Identify which cell holds the provided text, then report its (X, Y) central coordinate. 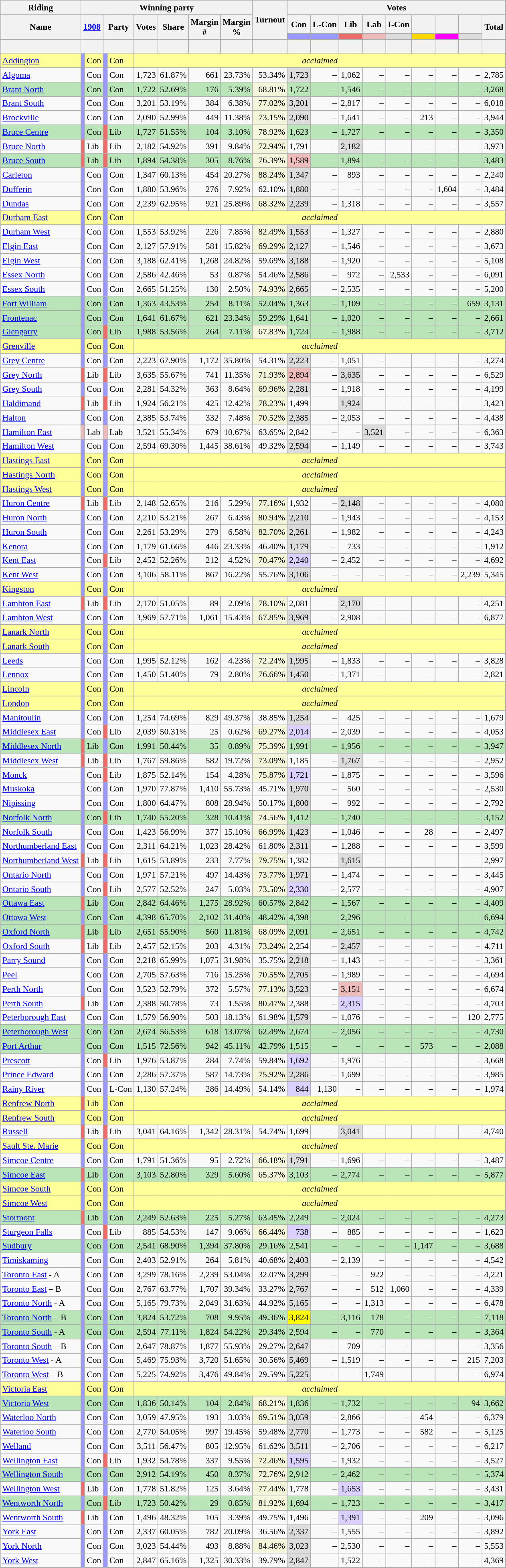
36.56% (270, 1532)
Sturgeon Falls (40, 1232)
18.13% (237, 1018)
30.56% (270, 1360)
2,462 (350, 1475)
54.44% (173, 1546)
Lanark North (40, 632)
4,199 (494, 389)
284 (204, 1060)
3,527 (494, 1461)
57.21% (173, 875)
50.78% (173, 1004)
2.84% (237, 1403)
203 (204, 946)
75.93% (173, 1360)
4,730 (494, 1032)
4,907 (494, 889)
57.37% (173, 1075)
1,696 (350, 1161)
329 (204, 1175)
1,023 (204, 846)
4.28% (237, 775)
6.38% (237, 103)
4,243 (494, 532)
61.87% (173, 75)
61.67% (173, 318)
1,692 (299, 1060)
2,894 (299, 375)
2.50% (237, 289)
59.69% (270, 261)
503 (204, 1018)
1,474 (350, 875)
39.79% (270, 1560)
125 (204, 1489)
Dundas (40, 204)
3,985 (494, 1075)
50.42% (173, 1503)
64.47% (173, 803)
73.50% (270, 889)
23.73% (237, 75)
14.43% (237, 875)
53.21% (173, 518)
1,499 (299, 404)
53.56% (173, 332)
Stormont (40, 1218)
56.47% (173, 1446)
32.07% (270, 1275)
3,116 (350, 1318)
Peel (40, 975)
8.88% (237, 1546)
88.24% (270, 175)
3,487 (494, 1161)
3,483 (494, 161)
Muskoka (40, 789)
1,062 (350, 75)
11.38% (237, 118)
54.22% (237, 1332)
1,724 (299, 332)
15.82% (237, 247)
1,185 (299, 761)
2,024 (350, 1218)
Kingston (40, 589)
4,694 (494, 975)
68.90% (173, 1246)
708 (204, 1318)
130 (204, 289)
5.29% (237, 504)
659 (471, 303)
Glengarry (40, 332)
57.91% (173, 247)
1,833 (350, 661)
1,109 (350, 303)
5,374 (494, 1475)
49.36% (270, 1318)
Grenville (40, 346)
Bruce Centre (40, 132)
77.13% (270, 989)
1,410 (204, 789)
Huron North (40, 518)
57.24% (173, 1089)
82.49% (270, 232)
Hastings West (40, 489)
1,824 (204, 1332)
42.46% (173, 275)
56.21% (173, 404)
2,056 (350, 1032)
893 (350, 175)
Toronto South - A (40, 1332)
3,356 (494, 1346)
1,721 (299, 775)
52.26% (173, 560)
28.31% (237, 1132)
62.95% (173, 204)
Victoria West (40, 1403)
Essex North (40, 275)
3,274 (494, 361)
2.72% (237, 1161)
52.80% (173, 1175)
9.55% (237, 1461)
49.32% (270, 446)
216 (204, 504)
Wellington South (40, 1475)
31.63% (237, 1303)
5.27% (237, 1218)
Waterloo North (40, 1418)
65.37% (270, 1175)
80.94% (270, 518)
1.55% (237, 1004)
1,172 (204, 361)
Kent West (40, 575)
1,325 (204, 1560)
3,364 (494, 1332)
193 (204, 1418)
15.10% (237, 832)
808 (204, 803)
449 (204, 118)
162 (204, 661)
Hamilton West (40, 446)
1,974 (494, 1089)
75.39% (270, 747)
4.23% (237, 661)
78.10% (270, 603)
3,476 (204, 1375)
446 (204, 546)
9.84% (237, 146)
1,519 (350, 1360)
55.20% (173, 818)
377 (204, 832)
2,792 (494, 803)
7.85% (237, 232)
213 (423, 118)
63.65% (270, 432)
1,604 (447, 189)
50.31% (173, 732)
59.48% (270, 1432)
Middlesex East (40, 732)
226 (204, 232)
3,423 (494, 404)
1,051 (350, 361)
2,102 (204, 918)
75.92% (270, 1075)
Brant South (40, 103)
60.57% (270, 903)
Dufferin (40, 189)
Parry Sound (40, 961)
Algoma (40, 75)
66.99% (270, 832)
Huron Centre (40, 504)
52.52% (173, 889)
52.15% (173, 946)
59.29% (270, 318)
Norfolk North (40, 818)
233 (204, 861)
391 (204, 146)
2,821 (494, 675)
2,533 (399, 275)
62.41% (173, 261)
Simcoe West (40, 1204)
51.65% (237, 1360)
1,076 (350, 1018)
63.45% (270, 1218)
95 (204, 1161)
77.87% (173, 789)
3,361 (494, 961)
59.84% (270, 1060)
5,877 (494, 1175)
48.32% (173, 1517)
2,880 (494, 232)
6,091 (494, 275)
69.29% (270, 247)
1,773 (350, 1432)
286 (204, 1089)
Toronto East – B (40, 1289)
384 (204, 103)
50.14% (173, 1403)
1,268 (204, 261)
2,817 (350, 103)
10.41% (237, 818)
2,254 (299, 946)
73 (204, 1004)
38.61% (237, 446)
Fort William (40, 303)
78.92% (270, 132)
51.36% (173, 1161)
6,694 (494, 918)
51.55% (173, 132)
5,553 (494, 1546)
79 (204, 675)
61.62% (270, 1446)
York North (40, 1546)
1,020 (350, 318)
3,445 (494, 875)
69.30% (173, 446)
8.37% (237, 1475)
94 (471, 1403)
3.64% (237, 1489)
61.98% (270, 1018)
Essex South (40, 289)
1,912 (494, 546)
621 (204, 318)
78.23% (270, 404)
28.94% (237, 803)
661 (204, 75)
43.53% (173, 303)
48.42% (270, 918)
Lanark South (40, 646)
4,153 (494, 518)
5.57% (237, 989)
45.71% (270, 789)
921 (204, 204)
23.34% (237, 318)
6.43% (237, 518)
Durham West (40, 232)
Haldimand (40, 404)
69.96% (270, 389)
70.47% (270, 560)
Lambton West (40, 618)
28.42% (237, 846)
Party (119, 27)
74.93% (270, 289)
9.06% (237, 1232)
3,152 (494, 818)
55.34% (173, 432)
78.87% (173, 1346)
4,711 (494, 946)
2,775 (494, 1018)
1,694 (299, 1503)
29.16% (270, 1246)
I-Con (399, 24)
1908 (92, 27)
997 (204, 1432)
4.31% (237, 946)
3,557 (494, 204)
56.99% (173, 832)
72.24% (270, 661)
79.75% (270, 861)
54.14% (270, 1089)
71.93% (270, 375)
54.78% (173, 1461)
992 (350, 803)
Toronto North - A (40, 1303)
1,749 (374, 1375)
66.18% (270, 1161)
3,131 (494, 303)
4,053 (494, 732)
867 (204, 575)
1,918 (350, 389)
1,371 (350, 675)
1,275 (204, 903)
1,147 (423, 1246)
3,892 (494, 1532)
176 (204, 89)
77.11% (173, 1332)
11.81% (237, 932)
212 (204, 560)
2,535 (350, 289)
1,589 (299, 161)
1,342 (204, 1132)
450 (204, 1475)
3,668 (494, 1060)
35.75% (270, 961)
54.19% (173, 1475)
741 (204, 375)
1,394 (204, 1246)
67.85% (270, 618)
829 (204, 718)
78.16% (173, 1275)
29.34% (270, 1332)
Simcoe South (40, 1189)
618 (204, 1032)
11.35% (237, 375)
738 (299, 1232)
57.71% (173, 618)
1,060 (399, 1289)
Prescott (40, 1060)
Grey South (40, 389)
2,296 (350, 918)
0.89% (237, 747)
3,268 (494, 89)
209 (423, 1517)
64.21% (173, 846)
56.53% (173, 1032)
20.27% (237, 175)
267 (204, 518)
1,313 (374, 1303)
68.09% (270, 932)
305 (204, 161)
61.66% (173, 546)
Total (494, 27)
12.95% (237, 1446)
Waterloo South (40, 1432)
Elgin East (40, 247)
67.90% (173, 361)
Victoria East (40, 1389)
52.69% (173, 89)
Frontenac (40, 318)
Russell (40, 1132)
31.40% (237, 918)
12.42% (237, 404)
45.11% (237, 1046)
29.27% (270, 1346)
68.81% (270, 89)
Kenora (40, 546)
Wentworth South (40, 1517)
7.11% (237, 332)
5,108 (494, 261)
6,974 (494, 1375)
52.99% (173, 118)
1,318 (350, 204)
42.79% (270, 1046)
52.04% (270, 303)
62.10% (270, 189)
5.39% (237, 89)
Middlesex North (40, 747)
Perth South (40, 1004)
1,149 (350, 446)
3,662 (494, 1403)
13.07% (237, 1032)
3,944 (494, 118)
Toronto East - A (40, 1275)
73.24% (270, 946)
1,382 (299, 861)
74.56% (270, 818)
1,943 (350, 518)
Peterborough West (40, 1032)
49.37% (237, 718)
31.98% (237, 961)
8.11% (237, 303)
56.90% (173, 1018)
Peterborough East (40, 1018)
40.68% (270, 1260)
Huron South (40, 532)
25.89% (237, 204)
587 (204, 1075)
497 (204, 875)
London (40, 704)
York West (40, 1560)
19.72% (237, 761)
3,096 (494, 1517)
5,125 (494, 1432)
52.65% (173, 504)
1,412 (299, 818)
5,200 (494, 289)
10.67% (237, 432)
4.52% (237, 560)
337 (204, 1461)
30.33% (237, 1560)
3,599 (494, 846)
1,288 (350, 846)
1,555 (350, 1532)
Toronto South – B (40, 1346)
Northumberland West (40, 861)
Lincoln (40, 689)
Elgin West (40, 261)
39.34% (237, 1289)
679 (204, 432)
49.75% (270, 1517)
72.94% (270, 146)
2,330 (299, 889)
4,542 (494, 1260)
972 (350, 275)
51.25% (173, 289)
50.17% (270, 803)
28 (423, 832)
54.46% (270, 275)
Sault Ste. Marie (40, 1146)
52.63% (173, 1218)
54.74% (270, 1132)
5.81% (237, 1260)
1,075 (204, 961)
73.09% (270, 761)
Ontario North (40, 875)
15.25% (237, 975)
3,431 (494, 1489)
3,973 (494, 146)
7,118 (494, 1318)
54.32% (173, 389)
279 (204, 532)
Grey Centre (40, 361)
29 (204, 1503)
Leeds (40, 661)
Toronto West - A (40, 1360)
276 (204, 189)
53.87% (173, 1060)
35.80% (237, 361)
9.95% (237, 1318)
53.04% (237, 1275)
20.09% (237, 1532)
79.73% (173, 1303)
215 (471, 1360)
73.15% (270, 118)
65.99% (173, 961)
25 (204, 732)
1,707 (204, 1289)
3,743 (494, 446)
709 (350, 1346)
Hastings North (40, 475)
Monck (40, 775)
2,014 (299, 732)
64.16% (173, 1132)
1,679 (494, 718)
Ontario South (40, 889)
53.72% (173, 1318)
58.11% (173, 575)
1,732 (350, 1403)
64.46% (173, 903)
Margin# (204, 27)
77.16% (270, 504)
15.43% (237, 618)
4,409 (494, 903)
2,706 (350, 1446)
2,315 (350, 1004)
5.03% (237, 889)
7.74% (237, 1060)
2,139 (350, 1260)
2,661 (494, 318)
29.59% (270, 1375)
Durham East (40, 218)
49.84% (237, 1375)
38.85% (270, 718)
922 (374, 1275)
1,391 (350, 1517)
70.55% (270, 975)
4,273 (494, 1218)
68.21% (270, 1403)
3,151 (350, 989)
2,049 (204, 1303)
61.80% (270, 846)
6,877 (494, 618)
47.95% (173, 1418)
6,478 (494, 1303)
8.76% (237, 161)
Norfolk South (40, 832)
81.92% (270, 1503)
1,046 (350, 832)
782 (204, 1532)
225 (204, 1218)
Northumberland East (40, 846)
51.82% (173, 1489)
Addington (40, 61)
1,920 (350, 261)
2,497 (494, 832)
3.10% (237, 132)
Toronto North – B (40, 1318)
2,866 (350, 1418)
363 (204, 389)
7.92% (237, 189)
0.85% (237, 1503)
Port Arthur (40, 1046)
Renfrew North (40, 1103)
53.19% (173, 103)
57.63% (173, 975)
55.93% (237, 1346)
Ottawa East (40, 903)
76.39% (270, 161)
Grey North (40, 375)
120 (471, 1018)
1,653 (350, 1489)
Oxford South (40, 946)
53.89% (173, 861)
Brant North (40, 89)
1,989 (350, 975)
Welland (40, 1446)
72.46% (270, 1461)
4,742 (494, 932)
3,417 (494, 1503)
Name (40, 27)
Wellington East (40, 1461)
77.02% (270, 103)
2,997 (494, 861)
Timiskaming (40, 1260)
3,720 (204, 1360)
1,143 (350, 961)
75.87% (270, 775)
8.64% (237, 389)
332 (204, 418)
54.05% (173, 1432)
6,379 (494, 1418)
6,363 (494, 432)
2,785 (494, 75)
44.92% (270, 1303)
52.14% (173, 775)
Ottawa West (40, 918)
14.73% (237, 1075)
2,091 (299, 932)
Lennox (40, 675)
76.66% (270, 675)
372 (204, 989)
55.90% (173, 932)
2,088 (494, 1046)
46.40% (270, 546)
733 (350, 546)
3,596 (494, 775)
3,484 (494, 189)
4,438 (494, 418)
3,688 (494, 1246)
53.96% (173, 189)
6,674 (494, 989)
1,567 (350, 903)
73.77% (270, 875)
581 (204, 247)
Wentworth North (40, 1503)
1,956 (350, 747)
4,339 (494, 1289)
55.67% (173, 375)
105 (204, 1517)
84.46% (270, 1546)
67.83% (270, 332)
Simcoe Centre (40, 1161)
770 (374, 1332)
54.92% (173, 146)
3,947 (494, 747)
4,692 (494, 560)
3.03% (237, 1418)
Carleton (40, 175)
844 (299, 1089)
3,828 (494, 661)
37.80% (237, 1246)
28.92% (237, 903)
7.48% (237, 418)
4,703 (494, 1004)
716 (204, 975)
4,080 (494, 504)
Bruce South (40, 161)
69.27% (270, 732)
51.40% (173, 675)
4,251 (494, 603)
74.69% (173, 718)
65.16% (173, 1560)
54.53% (173, 1232)
53.92% (173, 232)
24.82% (237, 261)
York East (40, 1532)
Bruce North (40, 146)
74.92% (173, 1375)
66.44% (270, 1232)
2.80% (237, 675)
Riding (40, 8)
70.52% (270, 418)
2,774 (350, 1175)
6.58% (237, 532)
1,445 (204, 446)
51.05% (173, 603)
3,673 (494, 247)
1,061 (204, 618)
328 (204, 818)
Renfrew South (40, 1118)
Kent East (40, 560)
1,982 (350, 532)
6,018 (494, 103)
Turnout (270, 20)
80.47% (270, 1004)
6,529 (494, 375)
52.12% (173, 661)
Simcoe East (40, 1175)
Hamilton East (40, 432)
55.73% (237, 789)
2.09% (237, 603)
247 (204, 889)
512 (374, 1289)
254 (204, 303)
1,522 (350, 1560)
Winning party (167, 8)
0.62% (237, 732)
6,217 (494, 1446)
Prince Edward (40, 1075)
54.38% (173, 161)
573 (423, 1046)
1,595 (299, 1461)
14.49% (237, 1089)
60.13% (173, 175)
Middlesex West (40, 761)
62.49% (270, 1032)
4,740 (494, 1132)
Nipissing (40, 803)
33.27% (270, 1289)
Margin% (237, 27)
50.44% (173, 747)
52.79% (173, 989)
Perth North (40, 989)
53.34% (270, 75)
Brockville (40, 118)
59.86% (173, 761)
82.70% (270, 532)
Manitoulin (40, 718)
Rainy River (40, 1089)
5.60% (237, 1175)
Sudbury (40, 1246)
Halton (40, 418)
54.31% (270, 361)
35 (204, 747)
Toronto West – B (40, 1375)
52.91% (173, 1260)
493 (204, 1546)
0.87% (237, 275)
72.76% (270, 1475)
Wellington West (40, 1489)
Oxford North (40, 932)
942 (204, 1046)
7.77% (237, 861)
63.77% (173, 1289)
2,908 (350, 618)
7,203 (494, 1360)
Share (173, 27)
19.45% (237, 1432)
60.05% (173, 1532)
53.74% (173, 418)
1,327 (350, 232)
3,712 (494, 332)
53 (204, 275)
3,350 (494, 132)
154 (204, 775)
147 (204, 1232)
Hastings East (40, 461)
53.29% (173, 532)
2,081 (299, 603)
77.44% (270, 1489)
Lambton East (40, 603)
89 (204, 603)
55.76% (270, 575)
65.70% (173, 918)
1,877 (204, 1346)
805 (204, 1446)
4,221 (494, 1275)
2,053 (350, 418)
23.33% (237, 546)
68.32% (270, 204)
2,952 (494, 761)
3.39% (237, 1517)
5,345 (494, 575)
72.56% (173, 1046)
69.51% (270, 1418)
16.22% (237, 575)
178 (374, 1318)
4,369 (494, 1560)
